Find where the given text appears and provide that cell's center as (x, y) coordinate. 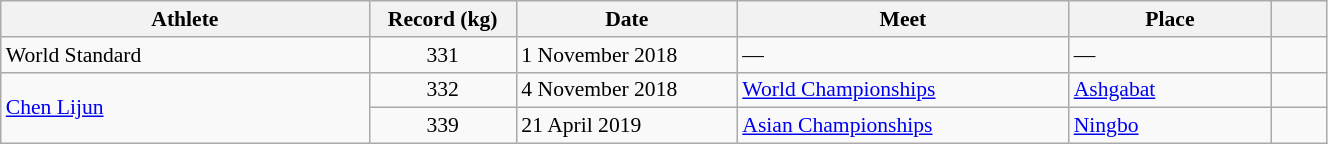
Chen Lijun (185, 108)
Date (626, 19)
Meet (902, 19)
4 November 2018 (626, 90)
World Championships (902, 90)
331 (442, 55)
Record (kg) (442, 19)
339 (442, 126)
332 (442, 90)
Athlete (185, 19)
Asian Championships (902, 126)
Place (1170, 19)
21 April 2019 (626, 126)
1 November 2018 (626, 55)
World Standard (185, 55)
Ashgabat (1170, 90)
Ningbo (1170, 126)
